Determine the (x, y) coordinate at the center of the cell enclosing the given text.  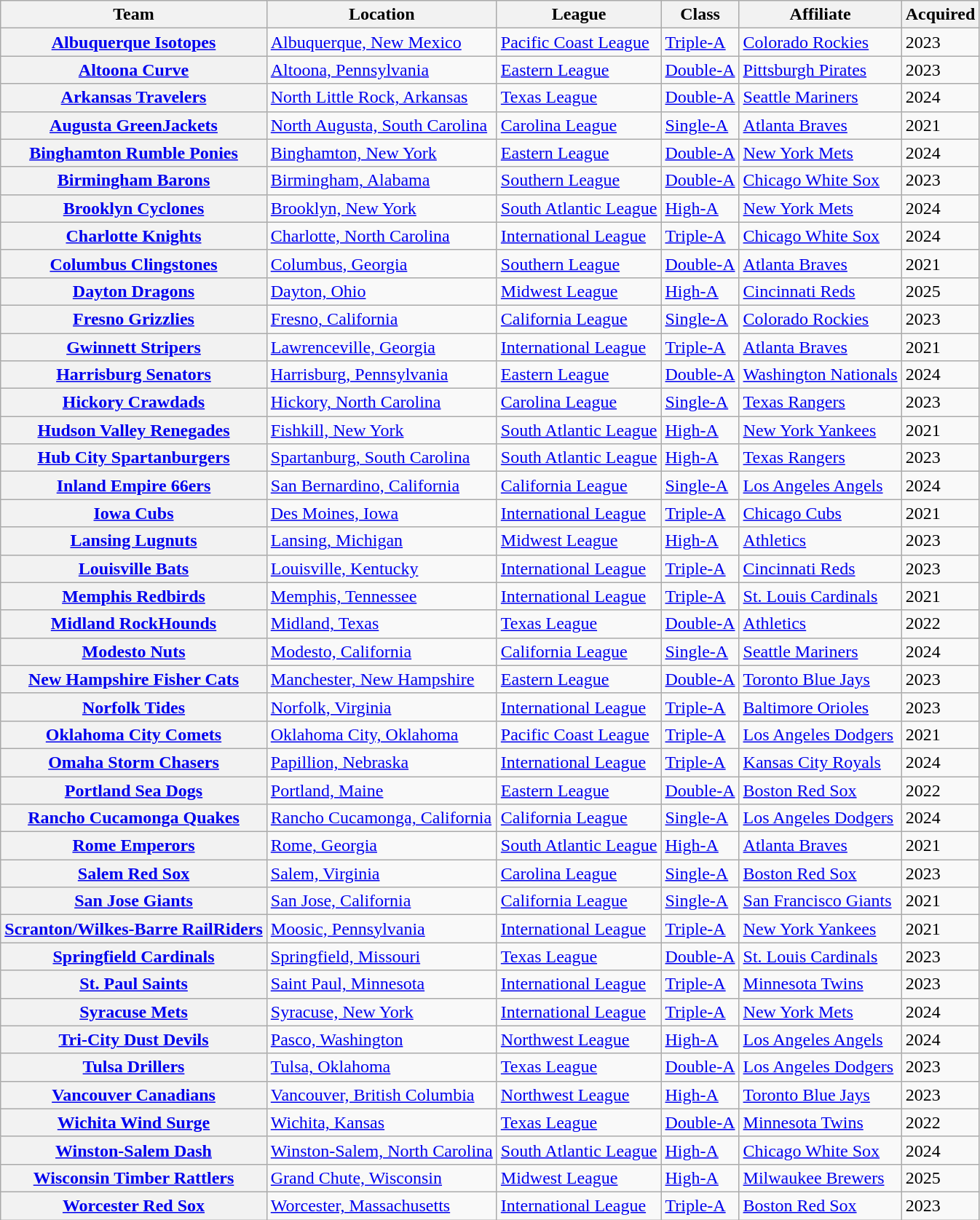
Lawrenceville, Georgia (382, 347)
Fresno, California (382, 319)
Washington Nationals (820, 375)
Columbus Clingstones (134, 264)
Norfolk Tides (134, 707)
Milwaukee Brewers (820, 1178)
Modesto Nuts (134, 651)
Rancho Cucamonga Quakes (134, 818)
Birmingham Barons (134, 181)
Chicago Cubs (820, 513)
Vancouver, British Columbia (382, 1095)
Albuquerque Isotopes (134, 42)
San Jose, California (382, 901)
Midland, Texas (382, 624)
Syracuse Mets (134, 1012)
Worcester, Massachusetts (382, 1205)
Oklahoma City Comets (134, 734)
Albuquerque, New Mexico (382, 42)
Wichita, Kansas (382, 1122)
Portland, Maine (382, 790)
Wisconsin Timber Rattlers (134, 1178)
Springfield, Missouri (382, 956)
Class (700, 15)
Rome Emperors (134, 846)
Charlotte, North Carolina (382, 236)
Fishkill, New York (382, 430)
San Jose Giants (134, 901)
Dayton, Ohio (382, 291)
Birmingham, Alabama (382, 181)
Modesto, California (382, 651)
Augusta GreenJackets (134, 125)
Dayton Dragons (134, 291)
Saint Paul, Minnesota (382, 984)
Papillion, Nebraska (382, 762)
Louisville, Kentucky (382, 569)
Inland Empire 66ers (134, 486)
Hudson Valley Renegades (134, 430)
Acquired (941, 15)
San Bernardino, California (382, 486)
Binghamton Rumble Ponies (134, 153)
Kansas City Royals (820, 762)
Grand Chute, Wisconsin (382, 1178)
Lansing Lugnuts (134, 541)
Omaha Storm Chasers (134, 762)
Columbus, Georgia (382, 264)
Wichita Wind Surge (134, 1122)
Norfolk, Virginia (382, 707)
Brooklyn Cyclones (134, 208)
Manchester, New Hampshire (382, 679)
Baltimore Orioles (820, 707)
Location (382, 15)
Syracuse, New York (382, 1012)
Salem, Virginia (382, 874)
Altoona Curve (134, 70)
Winston-Salem Dash (134, 1150)
Fresno Grizzlies (134, 319)
Iowa Cubs (134, 513)
North Augusta, South Carolina (382, 125)
Altoona, Pennsylvania (382, 70)
Charlotte Knights (134, 236)
Hickory, North Carolina (382, 403)
Arkansas Travelers (134, 98)
Spartanburg, South Carolina (382, 458)
Lansing, Michigan (382, 541)
Scranton/Wilkes-Barre RailRiders (134, 929)
Memphis, Tennessee (382, 596)
Worcester Red Sox (134, 1205)
Memphis Redbirds (134, 596)
Rancho Cucamonga, California (382, 818)
Winston-Salem, North Carolina (382, 1150)
Pittsburgh Pirates (820, 70)
San Francisco Giants (820, 901)
Tulsa Drillers (134, 1067)
Brooklyn, New York (382, 208)
New Hampshire Fisher Cats (134, 679)
Rome, Georgia (382, 846)
Oklahoma City, Oklahoma (382, 734)
Gwinnett Stripers (134, 347)
Moosic, Pennsylvania (382, 929)
Tri-City Dust Devils (134, 1039)
Salem Red Sox (134, 874)
Midland RockHounds (134, 624)
Hickory Crawdads (134, 403)
St. Paul Saints (134, 984)
Affiliate (820, 15)
Louisville Bats (134, 569)
Portland Sea Dogs (134, 790)
Hub City Spartanburgers (134, 458)
Pasco, Washington (382, 1039)
Team (134, 15)
Vancouver Canadians (134, 1095)
League (579, 15)
Springfield Cardinals (134, 956)
Tulsa, Oklahoma (382, 1067)
Binghamton, New York (382, 153)
Harrisburg Senators (134, 375)
Des Moines, Iowa (382, 513)
North Little Rock, Arkansas (382, 98)
Harrisburg, Pennsylvania (382, 375)
